Capture the cell that displays the provided text and extract its [X, Y] central coordinate. 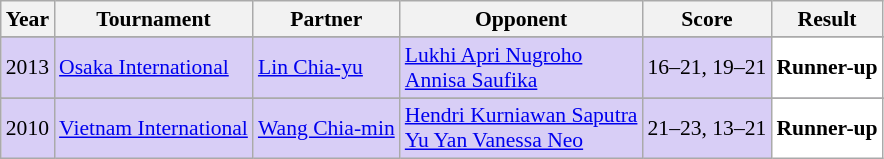
Vietnam International [154, 128]
Wang Chia-min [326, 128]
21–23, 13–21 [706, 128]
Osaka International [154, 68]
Score [706, 19]
2013 [28, 68]
Tournament [154, 19]
Opponent [522, 19]
Result [826, 19]
Year [28, 19]
Lin Chia-yu [326, 68]
Hendri Kurniawan Saputra Yu Yan Vanessa Neo [522, 128]
Lukhi Apri Nugroho Annisa Saufika [522, 68]
Partner [326, 19]
2010 [28, 128]
16–21, 19–21 [706, 68]
